Capture the cell that displays the provided text and extract its (x, y) central coordinate. 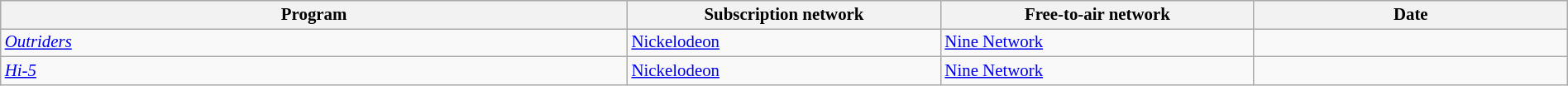
Date (1411, 15)
Outriders (314, 42)
Program (314, 15)
Hi-5 (314, 70)
Free-to-air network (1097, 15)
Subscription network (784, 15)
